Detect which cell encompasses the target text, then output its (X, Y) center coordinate. 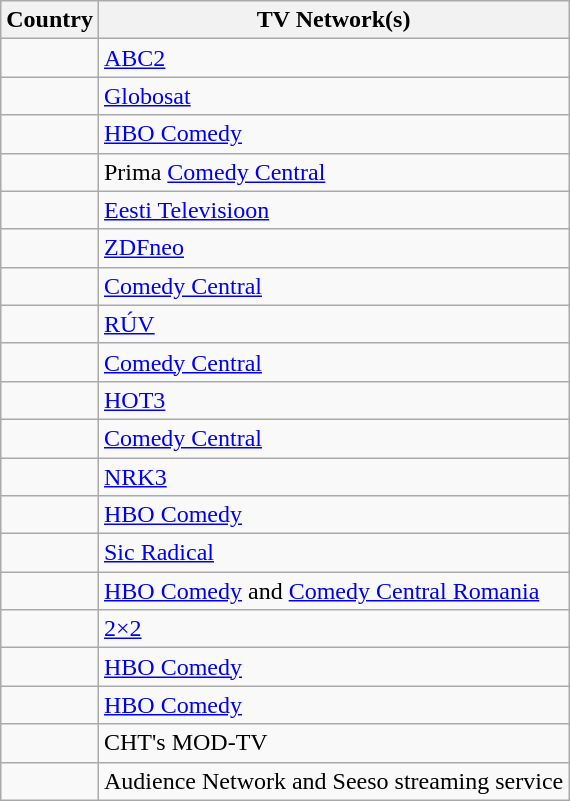
HBO Comedy and Comedy Central Romania (333, 591)
Sic Radical (333, 553)
ZDFneo (333, 248)
Prima Comedy Central (333, 172)
Eesti Televisioon (333, 210)
RÚV (333, 324)
CHT's MOD-TV (333, 743)
Country (50, 20)
TV Network(s) (333, 20)
Audience Network and Seeso streaming service (333, 781)
2×2 (333, 629)
HOT3 (333, 400)
ABC2 (333, 58)
Globosat (333, 96)
NRK3 (333, 477)
